Capture the cell that displays the provided text and extract its (X, Y) central coordinate. 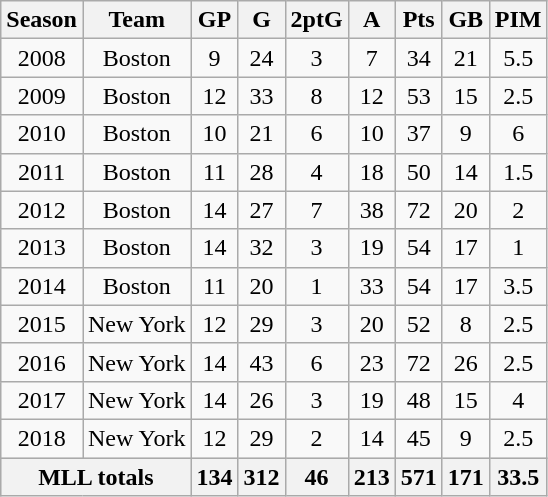
33.5 (518, 477)
27 (262, 210)
2012 (42, 210)
MLL totals (96, 477)
Pts (418, 20)
134 (214, 477)
45 (418, 438)
PIM (518, 20)
43 (262, 362)
48 (418, 400)
GB (466, 20)
2014 (42, 286)
52 (418, 324)
Team (136, 20)
171 (466, 477)
34 (418, 58)
18 (372, 172)
2017 (42, 400)
213 (372, 477)
2018 (42, 438)
2011 (42, 172)
1.5 (518, 172)
2008 (42, 58)
2016 (42, 362)
312 (262, 477)
46 (316, 477)
38 (372, 210)
37 (418, 134)
2010 (42, 134)
Season (42, 20)
24 (262, 58)
3.5 (518, 286)
2009 (42, 96)
28 (262, 172)
G (262, 20)
571 (418, 477)
2013 (42, 248)
2015 (42, 324)
5.5 (518, 58)
A (372, 20)
GP (214, 20)
2ptG (316, 20)
32 (262, 248)
53 (418, 96)
23 (372, 362)
50 (418, 172)
